Find where the given text appears and provide that cell's center as [X, Y] coordinate. 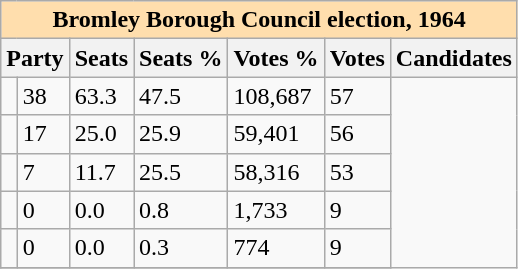
58,316 [276, 172]
7 [43, 172]
11.7 [101, 172]
25.5 [181, 172]
1,733 [276, 210]
59,401 [276, 134]
47.5 [181, 96]
108,687 [276, 96]
Party [35, 58]
25.0 [101, 134]
57 [357, 96]
Bromley Borough Council election, 1964 [260, 20]
0.3 [181, 248]
17 [43, 134]
38 [43, 96]
Seats % [181, 58]
Votes % [276, 58]
25.9 [181, 134]
Candidates [454, 58]
Votes [357, 58]
774 [276, 248]
0.8 [181, 210]
53 [357, 172]
Seats [101, 58]
63.3 [101, 96]
56 [357, 134]
